Search for the cell housing the specified text and yield its [x, y] center coordinate. 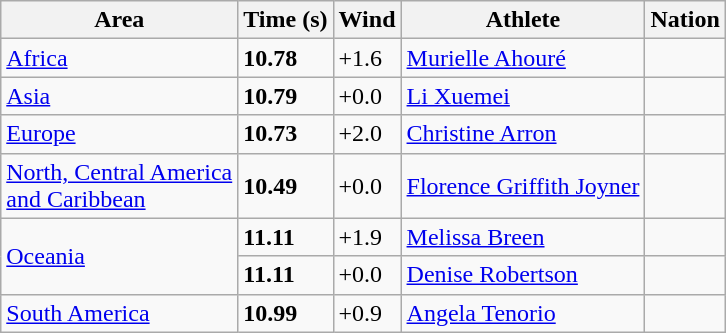
Christine Arron [523, 134]
Area [120, 20]
Denise Robertson [523, 275]
Time (s) [286, 20]
10.73 [286, 134]
Oceania [120, 256]
Athlete [523, 20]
Europe [120, 134]
Asia [120, 96]
South America [120, 313]
+2.0 [367, 134]
Li Xuemei [523, 96]
Angela Tenorio [523, 313]
+1.6 [367, 58]
10.78 [286, 58]
+1.9 [367, 237]
Murielle Ahouré [523, 58]
Nation [685, 20]
10.49 [286, 186]
Africa [120, 58]
Wind [367, 20]
North, Central America and Caribbean [120, 186]
10.99 [286, 313]
Melissa Breen [523, 237]
Florence Griffith Joyner [523, 186]
10.79 [286, 96]
+0.9 [367, 313]
